Locate the cell with the specified text and output its (X, Y) center coordinate. 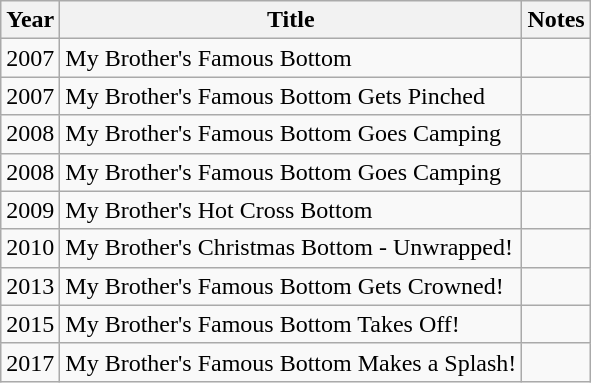
2013 (30, 286)
My Brother's Hot Cross Bottom (291, 210)
My Brother's Christmas Bottom - Unwrapped! (291, 248)
Notes (556, 20)
Year (30, 20)
My Brother's Famous Bottom Takes Off! (291, 324)
2010 (30, 248)
My Brother's Famous Bottom (291, 58)
2009 (30, 210)
My Brother's Famous Bottom Gets Crowned! (291, 286)
My Brother's Famous Bottom Gets Pinched (291, 96)
2017 (30, 362)
My Brother's Famous Bottom Makes a Splash! (291, 362)
Title (291, 20)
2015 (30, 324)
